Capture the cell that displays the provided text and extract its (X, Y) central coordinate. 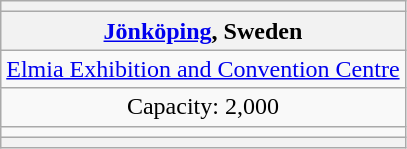
Elmia Exhibition and Convention Centre (203, 69)
Capacity: 2,000 (203, 107)
Jönköping, Sweden (203, 31)
